Locate the cell with the specified text and output its [x, y] center coordinate. 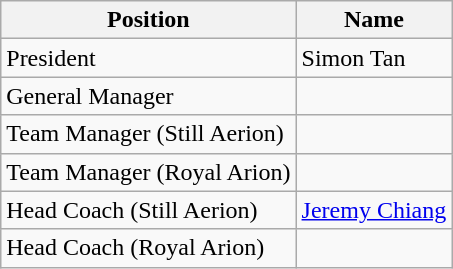
Head Coach (Still Aerion) [148, 210]
Name [374, 20]
Head Coach (Royal Arion) [148, 248]
Team Manager (Royal Arion) [148, 172]
General Manager [148, 96]
Position [148, 20]
Jeremy Chiang [374, 210]
Team Manager (Still Aerion) [148, 134]
Simon Tan [374, 58]
President [148, 58]
